Output the (X, Y) coordinate of the center of the cell containing the given text.  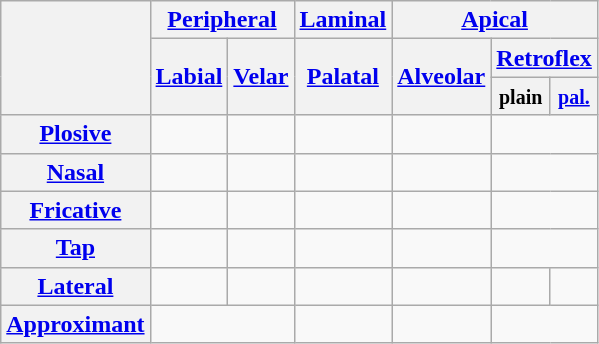
Velar (261, 77)
Palatal (343, 77)
Laminal (343, 20)
Plosive (76, 134)
plain (521, 96)
Apical (495, 20)
Retroflex (544, 58)
Fricative (76, 210)
Approximant (76, 324)
Alveolar (442, 77)
Peripheral (222, 20)
Labial (189, 77)
Lateral (76, 286)
Nasal (76, 172)
Tap (76, 248)
pal. (574, 96)
